From the cell containing the given text, extract its center point as [X, Y] coordinate. 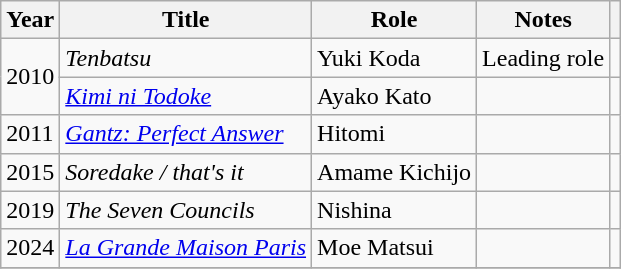
Notes [544, 20]
Hitomi [394, 134]
2010 [30, 77]
Gantz: Perfect Answer [186, 134]
Soredake / that's it [186, 172]
2011 [30, 134]
La Grande Maison Paris [186, 248]
Ayako Kato [394, 96]
2024 [30, 248]
Year [30, 20]
Amame Kichijo [394, 172]
Kimi ni Todoke [186, 96]
Moe Matsui [394, 248]
2019 [30, 210]
Yuki Koda [394, 58]
The Seven Councils [186, 210]
Nishina [394, 210]
2015 [30, 172]
Leading role [544, 58]
Title [186, 20]
Role [394, 20]
Tenbatsu [186, 58]
